Return the (x, y) coordinate for the center point of the cell that contains the specified text.  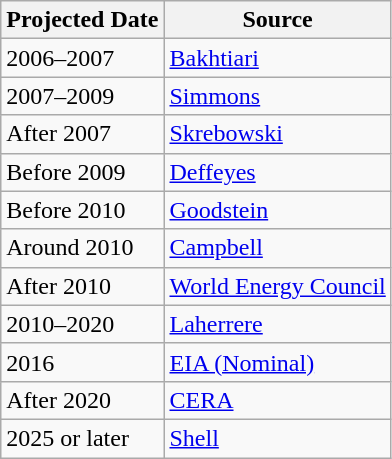
Before 2010 (82, 210)
Shell (278, 438)
EIA (Nominal) (278, 362)
Around 2010 (82, 248)
CERA (278, 400)
After 2020 (82, 400)
Goodstein (278, 210)
Simmons (278, 96)
Skrebowski (278, 134)
After 2010 (82, 286)
2006–2007 (82, 58)
Bakhtiari (278, 58)
2016 (82, 362)
World Energy Council (278, 286)
Laherrere (278, 324)
After 2007 (82, 134)
Projected Date (82, 20)
Campbell (278, 248)
2007–2009 (82, 96)
Before 2009 (82, 172)
2025 or later (82, 438)
Source (278, 20)
Deffeyes (278, 172)
2010–2020 (82, 324)
